Capture the cell that displays the provided text and extract its [X, Y] central coordinate. 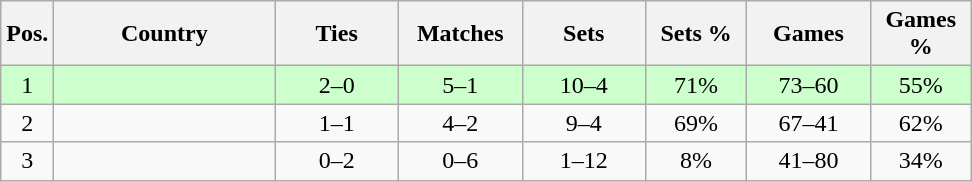
34% [920, 161]
Pos. [28, 34]
62% [920, 123]
Games [809, 34]
Country [164, 34]
71% [696, 85]
10–4 [584, 85]
1–12 [584, 161]
5–1 [460, 85]
3 [28, 161]
8% [696, 161]
55% [920, 85]
73–60 [809, 85]
1 [28, 85]
0–6 [460, 161]
1–1 [337, 123]
9–4 [584, 123]
41–80 [809, 161]
2–0 [337, 85]
Ties [337, 34]
67–41 [809, 123]
Games % [920, 34]
Sets [584, 34]
4–2 [460, 123]
2 [28, 123]
69% [696, 123]
Sets % [696, 34]
0–2 [337, 161]
Matches [460, 34]
